Determine the (X, Y) coordinate at the center of the cell enclosing the given text.  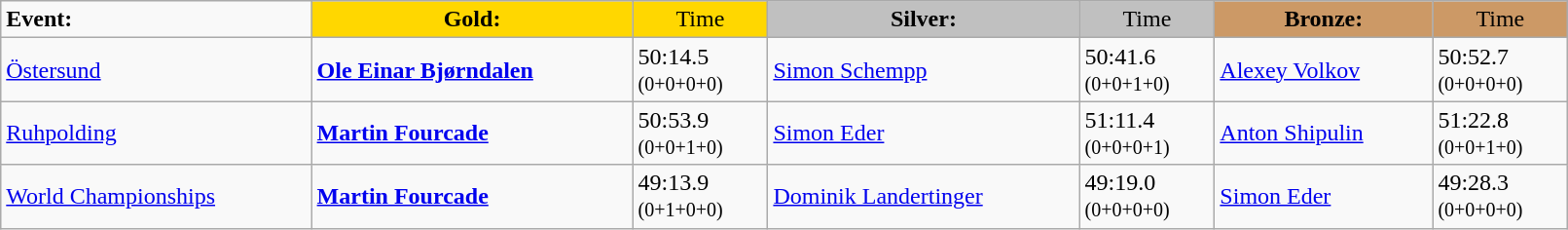
49:19.0(0+0+0+0) (1147, 197)
50:52.7(0+0+0+0) (1501, 70)
50:53.9(0+0+1+0) (701, 133)
Simon Schempp (924, 70)
Event: (156, 19)
50:14.5(0+0+0+0) (701, 70)
50:41.6(0+0+1+0) (1147, 70)
Gold: (472, 19)
Bronze: (1324, 19)
Ole Einar Bjørndalen (472, 70)
Östersund (156, 70)
Anton Shipulin (1324, 133)
51:11.4(0+0+0+1) (1147, 133)
Dominik Landertinger (924, 197)
Ruhpolding (156, 133)
51:22.8(0+0+1+0) (1501, 133)
World Championships (156, 197)
Silver: (924, 19)
Alexey Volkov (1324, 70)
49:28.3(0+0+0+0) (1501, 197)
49:13.9(0+1+0+0) (701, 197)
